Detect which cell encompasses the target text, then output its [X, Y] center coordinate. 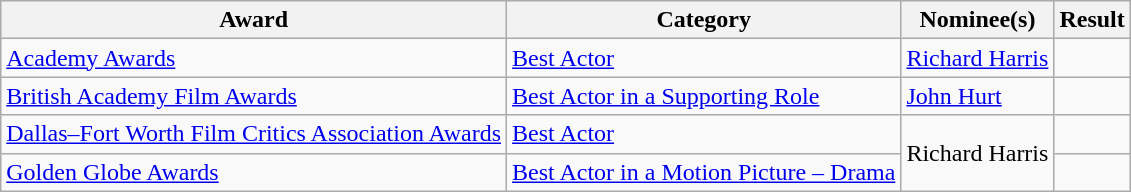
Best Actor in a Motion Picture – Drama [704, 172]
Nominee(s) [978, 20]
British Academy Film Awards [254, 96]
Golden Globe Awards [254, 172]
Dallas–Fort Worth Film Critics Association Awards [254, 134]
Award [254, 20]
John Hurt [978, 96]
Academy Awards [254, 58]
Result [1092, 20]
Best Actor in a Supporting Role [704, 96]
Category [704, 20]
